Identify which cell holds the provided text, then report its [x, y] central coordinate. 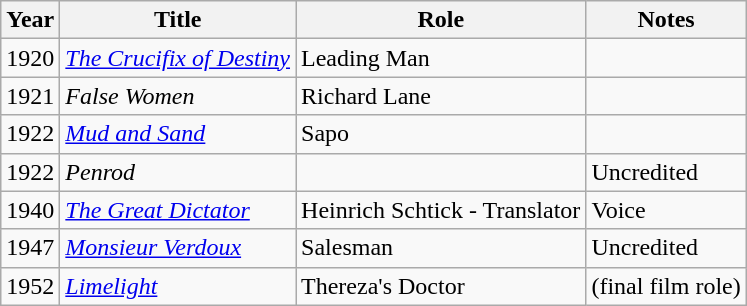
Salesman [441, 248]
1947 [30, 248]
Thereza's Doctor [441, 286]
Limelight [178, 286]
Title [178, 20]
The Crucifix of Destiny [178, 58]
Role [441, 20]
(final film role) [666, 286]
Mud and Sand [178, 134]
The Great Dictator [178, 210]
False Women [178, 96]
1920 [30, 58]
Monsieur Verdoux [178, 248]
Heinrich Schtick - Translator [441, 210]
1952 [30, 286]
Leading Man [441, 58]
Richard Lane [441, 96]
Notes [666, 20]
Year [30, 20]
Voice [666, 210]
Penrod [178, 172]
1921 [30, 96]
1940 [30, 210]
Sapo [441, 134]
